Pinpoint the cell where the given text exists, returning its (x, y) midpoint coordinate. 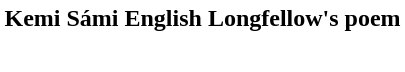
English (163, 18)
Kemi Sámi (62, 18)
Longfellow's poem (304, 18)
